Detect which cell encompasses the target text, then output its [x, y] center coordinate. 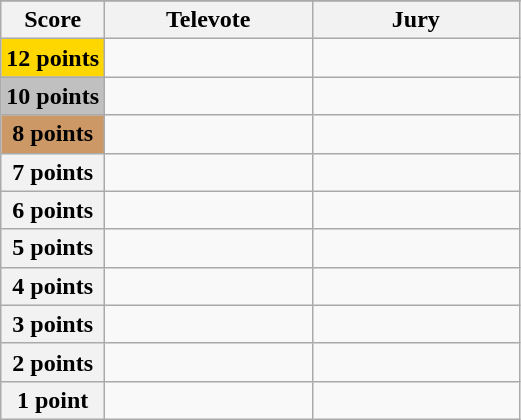
3 points [53, 324]
10 points [53, 96]
7 points [53, 172]
4 points [53, 286]
5 points [53, 248]
2 points [53, 362]
12 points [53, 58]
Score [53, 20]
8 points [53, 134]
1 point [53, 400]
Televote [209, 20]
6 points [53, 210]
Jury [416, 20]
